Output the [X, Y] coordinate of the center of the cell containing the given text.  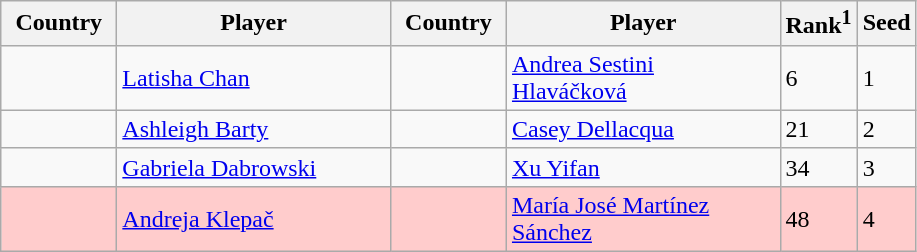
Casey Dellacqua [643, 129]
1 [886, 78]
21 [818, 129]
Andrea Sestini Hlaváčková [643, 78]
3 [886, 167]
Andreja Klepač [254, 218]
34 [818, 167]
4 [886, 218]
Xu Yifan [643, 167]
Latisha Chan [254, 78]
Gabriela Dabrowski [254, 167]
2 [886, 129]
Rank1 [818, 24]
Seed [886, 24]
6 [818, 78]
María José Martínez Sánchez [643, 218]
48 [818, 218]
Ashleigh Barty [254, 129]
